For the text-containing cell, return its midpoint in [x, y] coordinate format. 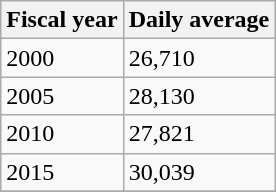
26,710 [199, 58]
30,039 [199, 172]
28,130 [199, 96]
Fiscal year [62, 20]
2005 [62, 96]
2000 [62, 58]
Daily average [199, 20]
2010 [62, 134]
27,821 [199, 134]
2015 [62, 172]
